Return the [x, y] coordinate for the center point of the cell that contains the specified text.  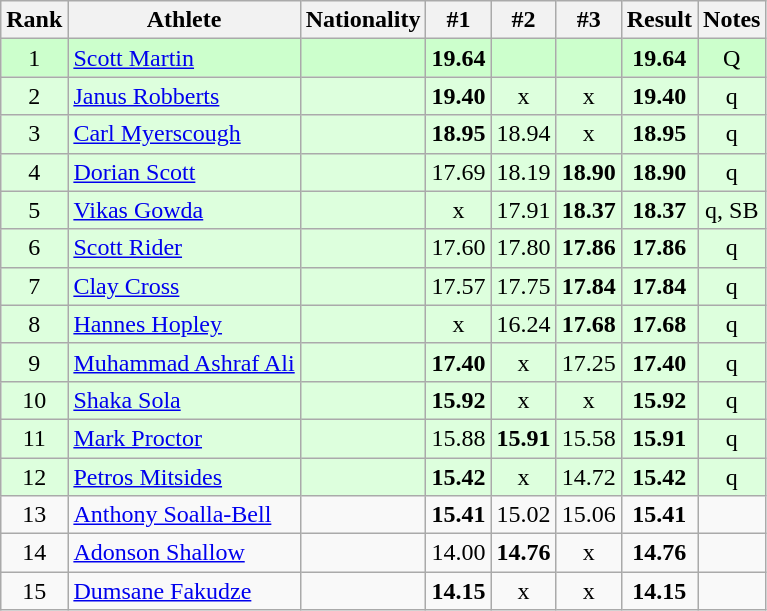
#3 [588, 20]
Muhammad Ashraf Ali [184, 362]
Clay Cross [184, 286]
Rank [34, 20]
14 [34, 553]
Adonson Shallow [184, 553]
#1 [458, 20]
Scott Rider [184, 248]
q, SB [732, 210]
15.02 [524, 515]
Dorian Scott [184, 172]
Mark Proctor [184, 438]
16.24 [524, 324]
12 [34, 477]
Anthony Soalla-Bell [184, 515]
13 [34, 515]
17.57 [458, 286]
2 [34, 96]
5 [34, 210]
15.58 [588, 438]
7 [34, 286]
9 [34, 362]
17.91 [524, 210]
10 [34, 400]
14.72 [588, 477]
Shaka Sola [184, 400]
Athlete [184, 20]
14.00 [458, 553]
Hannes Hopley [184, 324]
Dumsane Fakudze [184, 591]
4 [34, 172]
6 [34, 248]
Vikas Gowda [184, 210]
11 [34, 438]
15 [34, 591]
3 [34, 134]
15.06 [588, 515]
Result [659, 20]
17.60 [458, 248]
Scott Martin [184, 58]
17.69 [458, 172]
8 [34, 324]
17.25 [588, 362]
Q [732, 58]
18.19 [524, 172]
18.94 [524, 134]
1 [34, 58]
Notes [732, 20]
17.75 [524, 286]
Janus Robberts [184, 96]
Nationality [363, 20]
15.88 [458, 438]
#2 [524, 20]
Carl Myerscough [184, 134]
17.80 [524, 248]
Petros Mitsides [184, 477]
